From the cell containing the given text, extract its center point as (X, Y) coordinate. 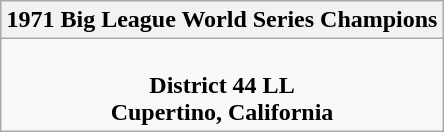
District 44 LLCupertino, California (222, 85)
1971 Big League World Series Champions (222, 20)
